Detect which cell encompasses the target text, then output its [X, Y] center coordinate. 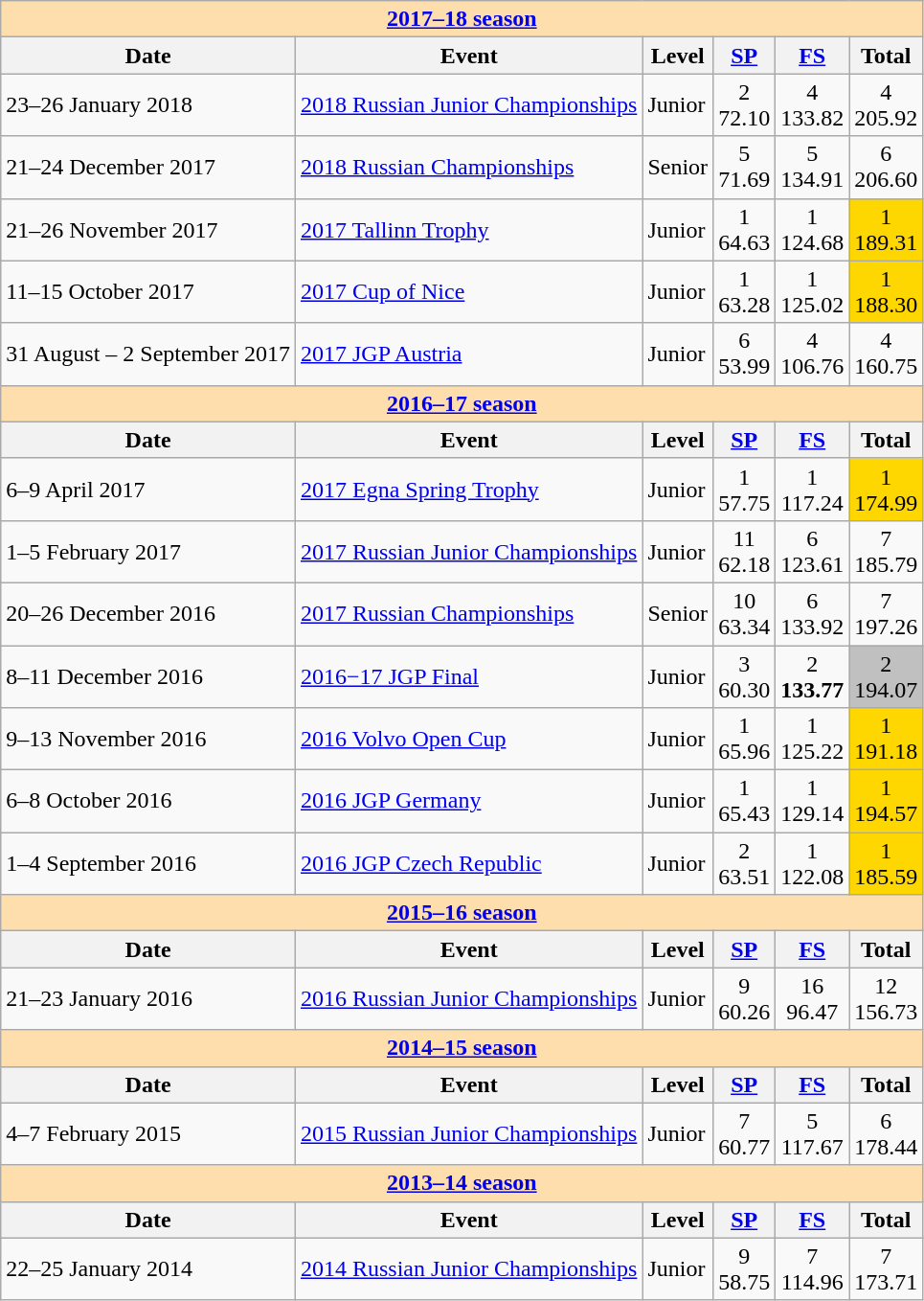
31 August – 2 September 2017 [148, 354]
2016 Russian Junior Championships [468, 998]
1 63.28 [745, 291]
12 156.73 [887, 998]
2018 Russian Junior Championships [468, 105]
2018 Russian Championships [468, 167]
6 178.44 [887, 1134]
10 63.34 [745, 613]
1 122.08 [812, 864]
6 53.99 [745, 354]
2017 Egna Spring Trophy [468, 489]
2013–14 season [462, 1183]
2014 Russian Junior Championships [468, 1268]
6 206.60 [887, 167]
2016−17 JGP Final [468, 676]
11 62.18 [745, 552]
21–24 December 2017 [148, 167]
2017 Tallinn Trophy [468, 230]
2 63.51 [745, 864]
4 205.92 [887, 105]
9 60.26 [745, 998]
1 64.63 [745, 230]
1 194.57 [887, 801]
22–25 January 2014 [148, 1268]
1 125.02 [812, 291]
1–4 September 2016 [148, 864]
9 58.75 [745, 1268]
4 133.82 [812, 105]
2 194.07 [887, 676]
2017 Russian Junior Championships [468, 552]
2 133.77 [812, 676]
2017 JGP Austria [468, 354]
2014–15 season [462, 1048]
6 133.92 [812, 613]
1 189.31 [887, 230]
6–8 October 2016 [148, 801]
1 125.22 [812, 740]
21–23 January 2016 [148, 998]
3 60.30 [745, 676]
7 114.96 [812, 1268]
2015–16 season [462, 913]
7 173.71 [887, 1268]
1 117.24 [812, 489]
7 197.26 [887, 613]
5 134.91 [812, 167]
6–9 April 2017 [148, 489]
11–15 October 2017 [148, 291]
2015 Russian Junior Championships [468, 1134]
2016 Volvo Open Cup [468, 740]
1 129.14 [812, 801]
1 185.59 [887, 864]
2016 JGP Czech Republic [468, 864]
1 174.99 [887, 489]
1 188.30 [887, 291]
2017–18 season [462, 19]
1 57.75 [745, 489]
4–7 February 2015 [148, 1134]
8–11 December 2016 [148, 676]
1 65.43 [745, 801]
1 65.96 [745, 740]
7 60.77 [745, 1134]
23–26 January 2018 [148, 105]
5 71.69 [745, 167]
7 185.79 [887, 552]
2 72.10 [745, 105]
2017 Cup of Nice [468, 291]
4 106.76 [812, 354]
4 160.75 [887, 354]
21–26 November 2017 [148, 230]
2016 JGP Germany [468, 801]
20–26 December 2016 [148, 613]
6 123.61 [812, 552]
1 191.18 [887, 740]
5 117.67 [812, 1134]
1 124.68 [812, 230]
16 96.47 [812, 998]
2016–17 season [462, 403]
2017 Russian Championships [468, 613]
1–5 February 2017 [148, 552]
9–13 November 2016 [148, 740]
